Search for the cell housing the specified text and yield its (X, Y) center coordinate. 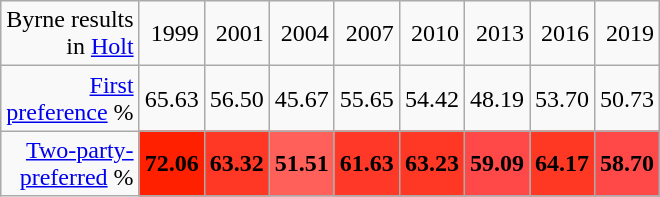
65.63 (172, 98)
58.70 (628, 164)
64.17 (562, 164)
63.32 (236, 164)
53.70 (562, 98)
2019 (628, 34)
Byrne resultsin Holt (70, 34)
2016 (562, 34)
2013 (496, 34)
45.67 (302, 98)
72.06 (172, 164)
54.42 (432, 98)
55.65 (366, 98)
51.51 (302, 164)
2007 (366, 34)
1999 (172, 34)
56.50 (236, 98)
2010 (432, 34)
63.23 (432, 164)
50.73 (628, 98)
Two-party-preferred % (70, 164)
2004 (302, 34)
Firstpreference % (70, 98)
59.09 (496, 164)
2001 (236, 34)
48.19 (496, 98)
61.63 (366, 164)
